Extract the [X, Y] coordinate from the center of the cell holding the provided text.  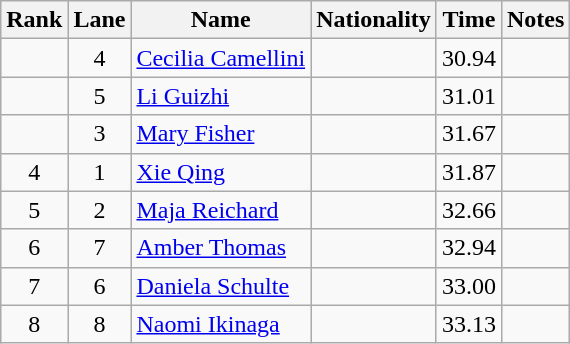
30.94 [468, 58]
Rank [34, 20]
32.94 [468, 248]
1 [100, 172]
Name [221, 20]
31.67 [468, 134]
Lane [100, 20]
Naomi Ikinaga [221, 324]
Amber Thomas [221, 248]
Li Guizhi [221, 96]
Cecilia Camellini [221, 58]
Notes [535, 20]
3 [100, 134]
Time [468, 20]
Daniela Schulte [221, 286]
Nationality [374, 20]
31.87 [468, 172]
Xie Qing [221, 172]
32.66 [468, 210]
Mary Fisher [221, 134]
2 [100, 210]
33.13 [468, 324]
33.00 [468, 286]
31.01 [468, 96]
Maja Reichard [221, 210]
